Search for the cell housing the specified text and yield its [x, y] center coordinate. 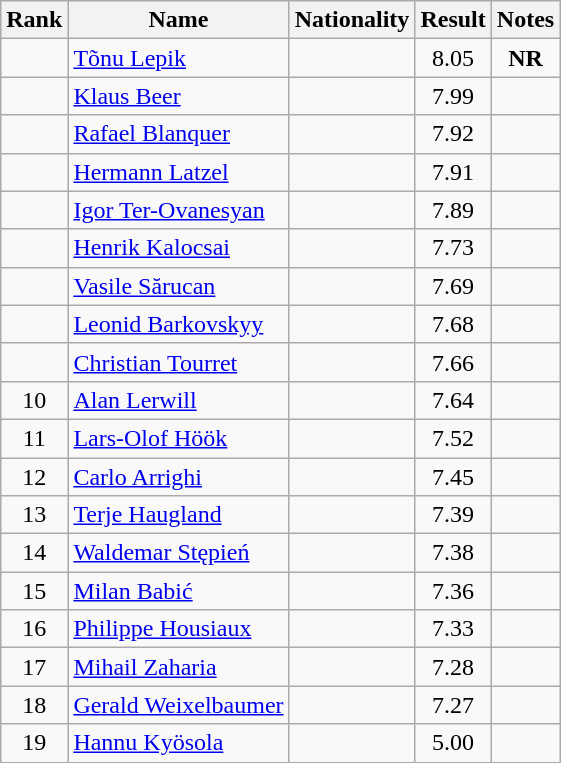
7.52 [453, 438]
Alan Lerwill [178, 400]
Leonid Barkovskyy [178, 324]
7.92 [453, 134]
Rafael Blanquer [178, 134]
Milan Babić [178, 591]
Lars-Olof Höök [178, 438]
Tõnu Lepik [178, 58]
Name [178, 20]
Nationality [352, 20]
7.27 [453, 705]
Rank [34, 20]
7.64 [453, 400]
7.68 [453, 324]
7.39 [453, 515]
Mihail Zaharia [178, 667]
Terje Haugland [178, 515]
Philippe Housiaux [178, 629]
Henrik Kalocsai [178, 248]
NR [525, 58]
7.28 [453, 667]
13 [34, 515]
7.69 [453, 286]
7.89 [453, 210]
Christian Tourret [178, 362]
Carlo Arrighi [178, 477]
7.91 [453, 172]
12 [34, 477]
7.33 [453, 629]
Waldemar Stępień [178, 553]
7.99 [453, 96]
16 [34, 629]
18 [34, 705]
Igor Ter-Ovanesyan [178, 210]
7.45 [453, 477]
Result [453, 20]
19 [34, 743]
11 [34, 438]
Hermann Latzel [178, 172]
7.38 [453, 553]
Notes [525, 20]
8.05 [453, 58]
7.73 [453, 248]
7.36 [453, 591]
7.66 [453, 362]
Hannu Kyösola [178, 743]
Vasile Sărucan [178, 286]
5.00 [453, 743]
Klaus Beer [178, 96]
17 [34, 667]
14 [34, 553]
Gerald Weixelbaumer [178, 705]
10 [34, 400]
15 [34, 591]
